Detect which cell encompasses the target text, then output its [x, y] center coordinate. 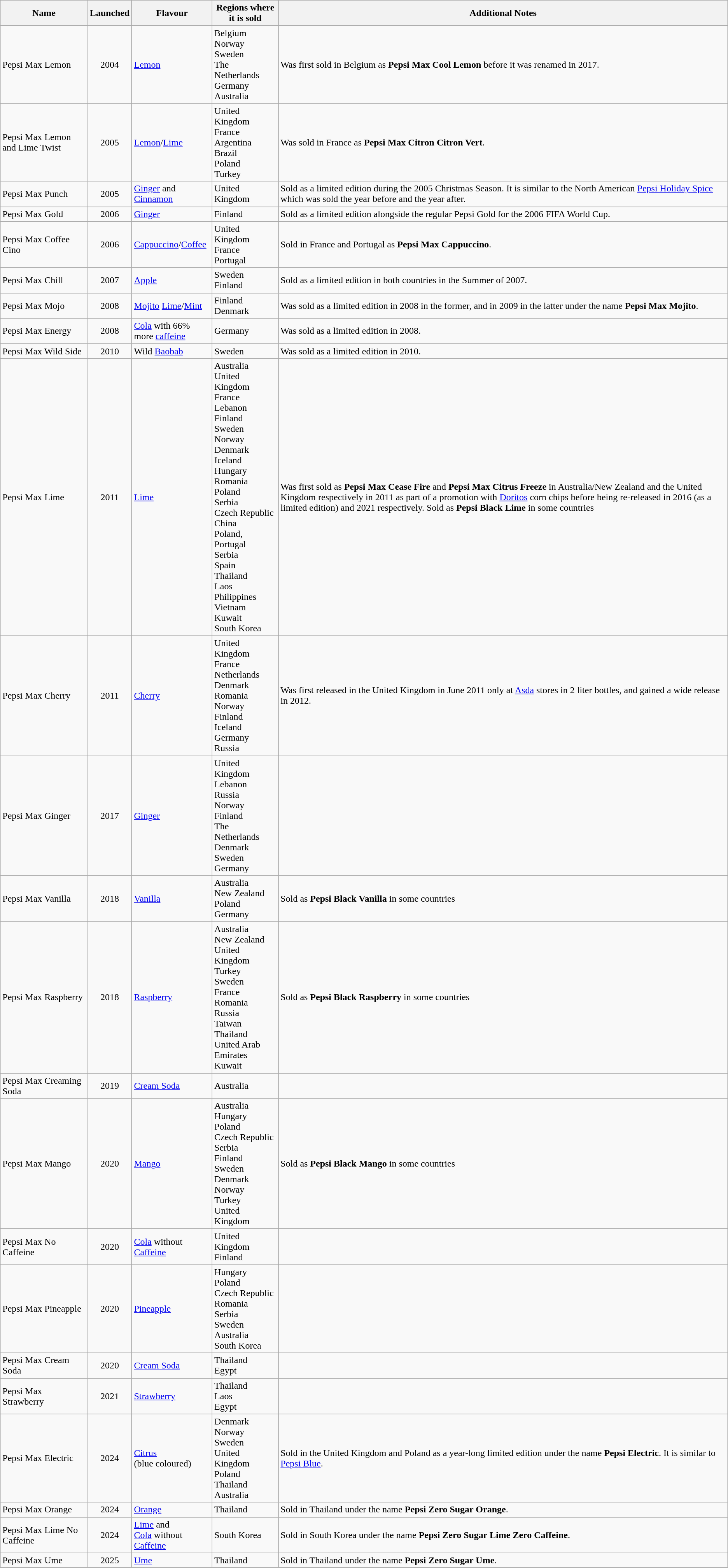
Pepsi Max Lime No Caffeine [44, 1535]
Cappuccino/Coffee [172, 244]
Germany [245, 331]
Pepsi Max Creaming Soda [44, 1086]
Lime [172, 497]
AustraliaHungaryPolandCzech RepublicSerbiaFinlandSwedenDenmarkNorwayTurkeyUnited Kingdom [245, 1164]
Citrus(blue coloured) [172, 1458]
Pepsi Max Electric [44, 1458]
Pepsi Max Pineapple [44, 1309]
Finland [245, 214]
Regions where it is sold [245, 13]
Pepsi Max Cherry [44, 696]
Australia [245, 1086]
Ginger andCinnamon [172, 194]
Pepsi Max Chill [44, 280]
Mango [172, 1164]
Pepsi Max Strawberry [44, 1396]
Was sold in France as Pepsi Max Citron Citron Vert. [503, 142]
Sold in South Korea under the name Pepsi Zero Sugar Lime Zero Caffeine. [503, 1535]
Pepsi Max Coffee Cino [44, 244]
DenmarkNorwaySwedenUnited KingdomPolandThailandAustralia [245, 1458]
SwedenFinland [245, 280]
Pepsi Max Orange [44, 1510]
AustraliaNew ZealandUnited KingdomTurkeySwedenFranceRomaniaRussiaTaiwanThailandUnited Arab EmiratesKuwait [245, 997]
FinlandDenmark [245, 306]
Pepsi Max Raspberry [44, 997]
Cherry [172, 696]
Pineapple [172, 1309]
Pepsi Max Gold [44, 214]
United KingdomLebanonRussiaNorwayFinlandThe NetherlandsDenmarkSwedenGermany [245, 815]
United KingdomFinland [245, 1247]
2010 [110, 351]
United KingdomFrancePortugal [245, 244]
Cola without Caffeine [172, 1247]
Wild Baobab [172, 351]
Sold as Pepsi Black Mango in some countries [503, 1164]
AustraliaNew ZealandPolandGermany [245, 899]
BelgiumNorwaySwedenThe NetherlandsGermanyAustralia [245, 65]
United KingdomFranceArgentinaBrazilPolandTurkey [245, 142]
Pepsi Max Energy [44, 331]
Sold as Pepsi Black Raspberry in some countries [503, 997]
2004 [110, 65]
Pepsi Max Mango [44, 1164]
Launched [110, 13]
Cola with 66%more caffeine [172, 331]
Sold in the United Kingdom and Poland as a year-long limited edition under the name Pepsi Electric. It is similar to Pepsi Blue. [503, 1458]
2021 [110, 1396]
Pepsi Max Ginger [44, 815]
Pepsi Max Lemon and Lime Twist [44, 142]
2019 [110, 1086]
Pepsi Max Vanilla [44, 899]
Pepsi Max Punch [44, 194]
Pepsi Max Cream Soda [44, 1365]
Pepsi Max Wild Side [44, 351]
Sold in France and Portugal as Pepsi Max Cappuccino. [503, 244]
Name [44, 13]
Pepsi Max Lime [44, 497]
Pepsi Max Ume [44, 1560]
Pepsi Max Lemon [44, 65]
Apple [172, 280]
Pepsi Max No Caffeine [44, 1247]
Was sold as a limited edition in 2010. [503, 351]
Was first sold in Belgium as Pepsi Max Cool Lemon before it was renamed in 2017. [503, 65]
Sweden [245, 351]
Orange [172, 1510]
Lemon [172, 65]
Sold as a limited edition in both countries in the Summer of 2007. [503, 280]
HungaryPolandCzech RepublicRomaniaSerbiaSwedenAustraliaSouth Korea [245, 1309]
Was sold as a limited edition in 2008. [503, 331]
United Kingdom [245, 194]
Sold in Thailand under the name Pepsi Zero Sugar Orange. [503, 1510]
Sold as Pepsi Black Vanilla in some countries [503, 899]
2017 [110, 815]
Strawberry [172, 1396]
Lemon/Lime [172, 142]
Mojito Lime/Mint [172, 306]
Sold in Thailand under the name Pepsi Zero Sugar Ume. [503, 1560]
Flavour [172, 13]
Vanilla [172, 899]
Ume [172, 1560]
Lime andCola without Caffeine [172, 1535]
ThailandLaosEgypt [245, 1396]
2025 [110, 1560]
Was first released in the United Kingdom in June 2011 only at Asda stores in 2 liter bottles, and gained a wide release in 2012. [503, 696]
Additional Notes [503, 13]
2007 [110, 280]
United KingdomFranceNetherlandsDenmarkRomaniaNorwayFinlandIcelandGermanyRussia [245, 696]
Pepsi Max Mojo [44, 306]
South Korea [245, 1535]
Was sold as a limited edition in 2008 in the former, and in 2009 in the latter under the name Pepsi Max Mojito. [503, 306]
Sold as a limited edition alongside the regular Pepsi Gold for the 2006 FIFA World Cup. [503, 214]
ThailandEgypt [245, 1365]
Raspberry [172, 997]
